Output the (X, Y) coordinate of the center of the cell containing the given text.  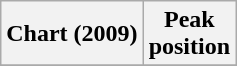
Chart (2009) (72, 34)
Peakposition (189, 34)
